Detect which cell encompasses the target text, then output its (X, Y) center coordinate. 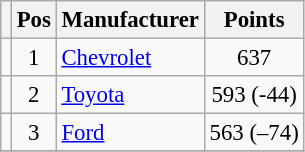
Ford (130, 133)
593 (-44) (254, 95)
Manufacturer (130, 20)
Pos (34, 20)
563 (–74) (254, 133)
637 (254, 58)
Points (254, 20)
Toyota (130, 95)
3 (34, 133)
Chevrolet (130, 58)
2 (34, 95)
1 (34, 58)
